Output the [X, Y] coordinate of the center of the cell containing the given text.  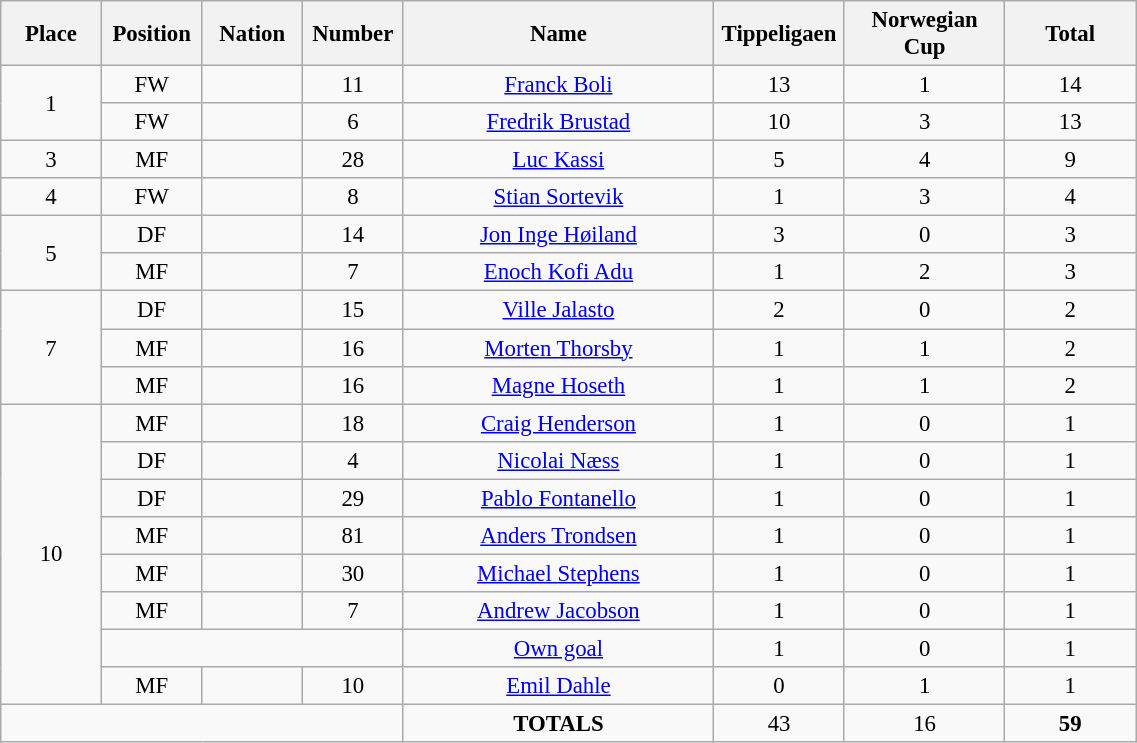
Ville Jalasto [558, 310]
28 [354, 160]
11 [354, 85]
Andrew Jacobson [558, 611]
Jon Inge Høiland [558, 235]
Magne Hoseth [558, 385]
81 [354, 536]
6 [354, 122]
29 [354, 498]
Enoch Kofi Adu [558, 273]
Stian Sortevik [558, 197]
Luc Kassi [558, 160]
Craig Henderson [558, 423]
43 [780, 724]
Norwegian Cup [924, 34]
Michael Stephens [558, 573]
Franck Boli [558, 85]
Anders Trondsen [558, 536]
Name [558, 34]
Pablo Fontanello [558, 498]
18 [354, 423]
8 [354, 197]
Place [52, 34]
TOTALS [558, 724]
Total [1070, 34]
Nation [252, 34]
Nicolai Næss [558, 460]
15 [354, 310]
Own goal [558, 648]
59 [1070, 724]
Emil Dahle [558, 686]
Fredrik Brustad [558, 122]
Morten Thorsby [558, 348]
Tippeligaen [780, 34]
30 [354, 573]
Position [152, 34]
9 [1070, 160]
Number [354, 34]
